Identify which cell holds the provided text, then report its [X, Y] central coordinate. 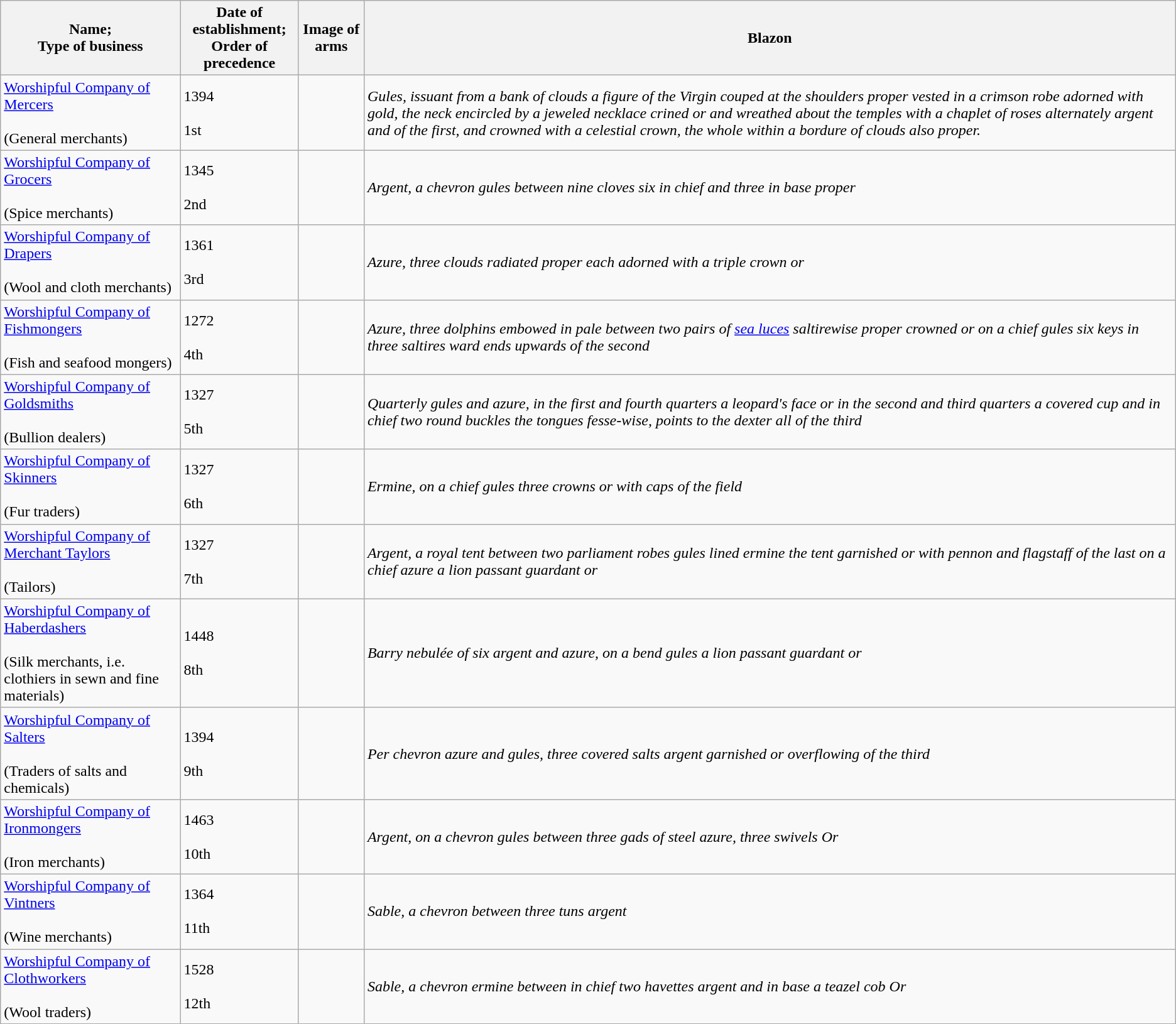
136411th [239, 911]
14488th [239, 653]
Image of arms [331, 38]
13277th [239, 562]
Worshipful Company of Salters(Traders of salts and chemicals) [90, 753]
Worshipful Company of Goldsmiths(Bullion dealers) [90, 412]
13613rd [239, 263]
152812th [239, 986]
13452nd [239, 187]
12724th [239, 337]
Per chevron azure and gules, three covered salts argent garnished or overflowing of the third [770, 753]
Worshipful Company of Clothworkers(Wool traders) [90, 986]
Worshipful Company of Merchant Taylors(Tailors) [90, 562]
Worshipful Company of Vintners(Wine merchants) [90, 911]
Barry nebulée of six argent and azure, on a bend gules a lion passant guardant or [770, 653]
13949th [239, 753]
13276th [239, 486]
Sable, a chevron between three tuns argent [770, 911]
Blazon [770, 38]
Worshipful Company of Mercers(General merchants) [90, 113]
Sable, a chevron ermine between in chief two havettes argent and in base a teazel cob Or [770, 986]
Ermine, on a chief gules three crowns or with caps of the field [770, 486]
Name;Type of business [90, 38]
Argent, a chevron gules between nine cloves six in chief and three in base proper [770, 187]
13275th [239, 412]
Worshipful Company of Skinners(Fur traders) [90, 486]
Date of establishment;Order of precedence [239, 38]
Worshipful Company of Drapers(Wool and cloth merchants) [90, 263]
Azure, three clouds radiated proper each adorned with a triple crown or [770, 263]
Argent, on a chevron gules between three gads of steel azure, three swivels Or [770, 837]
Worshipful Company of Fishmongers(Fish and seafood mongers) [90, 337]
146310th [239, 837]
Worshipful Company of Haberdashers(Silk merchants, i.e. clothiers in sewn and fine materials) [90, 653]
Worshipful Company of Grocers (Spice merchants) [90, 187]
13941st [239, 113]
Worshipful Company of Ironmongers(Iron merchants) [90, 837]
